Locate the cell with the specified text and output its [X, Y] center coordinate. 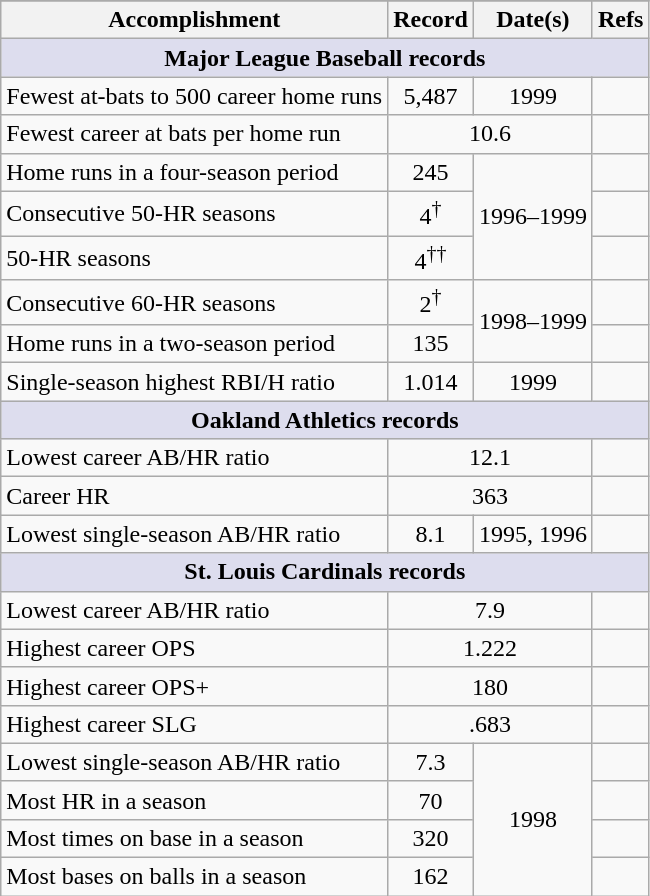
7.9 [490, 610]
12.1 [490, 458]
Consecutive 50-HR seasons [194, 214]
Date(s) [532, 20]
.683 [490, 724]
Highest career OPS [194, 648]
Refs [620, 20]
50-HR seasons [194, 258]
Consecutive 60-HR seasons [194, 302]
1995, 1996 [532, 534]
Major League Baseball records [325, 58]
162 [431, 877]
Career HR [194, 496]
7.3 [431, 762]
4† [431, 214]
Home runs in a two-season period [194, 344]
363 [490, 496]
2† [431, 302]
5,487 [431, 96]
1998–1999 [532, 322]
St. Louis Cardinals records [325, 572]
Accomplishment [194, 20]
1.014 [431, 382]
1998 [532, 819]
70 [431, 800]
180 [490, 686]
Fewest career at bats per home run [194, 134]
Highest career SLG [194, 724]
245 [431, 172]
4†† [431, 258]
8.1 [431, 534]
Oakland Athletics records [325, 420]
10.6 [490, 134]
1.222 [490, 648]
135 [431, 344]
Most bases on balls in a season [194, 877]
Single-season highest RBI/H ratio [194, 382]
Most HR in a season [194, 800]
Most times on base in a season [194, 839]
Highest career OPS+ [194, 686]
1996–1999 [532, 216]
Home runs in a four-season period [194, 172]
Fewest at-bats to 500 career home runs [194, 96]
Record [431, 20]
320 [431, 839]
